From the cell containing the given text, extract its center point as (x, y) coordinate. 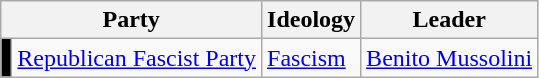
Ideology (312, 20)
Party (132, 20)
Fascism (312, 58)
Benito Mussolini (450, 58)
Leader (450, 20)
Republican Fascist Party (137, 58)
